Extract the [X, Y] coordinate from the center of the cell holding the provided text.  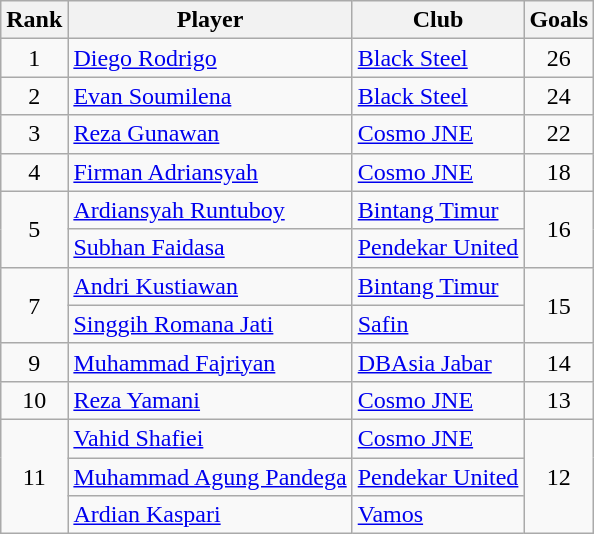
18 [559, 172]
Player [210, 20]
7 [34, 305]
Andri Kustiawan [210, 286]
Evan Soumilena [210, 96]
24 [559, 96]
5 [34, 229]
12 [559, 476]
11 [34, 476]
26 [559, 58]
3 [34, 134]
Muhammad Fajriyan [210, 362]
16 [559, 229]
22 [559, 134]
4 [34, 172]
15 [559, 305]
13 [559, 400]
10 [34, 400]
Reza Gunawan [210, 134]
Singgih Romana Jati [210, 324]
Diego Rodrigo [210, 58]
2 [34, 96]
1 [34, 58]
Reza Yamani [210, 400]
Ardian Kaspari [210, 515]
Subhan Faidasa [210, 248]
Rank [34, 20]
Goals [559, 20]
Ardiansyah Runtuboy [210, 210]
Vamos [438, 515]
Firman Adriansyah [210, 172]
Muhammad Agung Pandega [210, 477]
Club [438, 20]
Vahid Shafiei [210, 438]
9 [34, 362]
Safin [438, 324]
DBAsia Jabar [438, 362]
14 [559, 362]
